Return [x, y] of the center of cell containing provided text 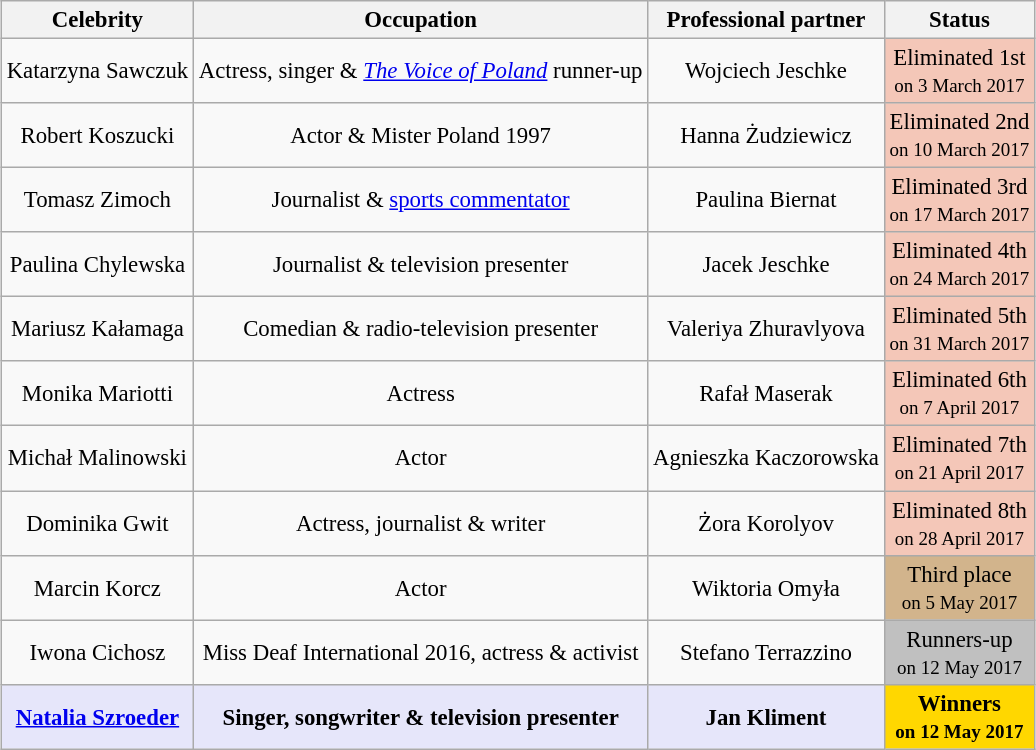
Actress, journalist & writer [420, 522]
Eliminated 6thon 7 April 2017 [959, 394]
Jacek Jeschke [766, 264]
Monika Mariotti [97, 394]
Eliminated 3rdon 17 March 2017 [959, 200]
Third placeon 5 May 2017 [959, 588]
Eliminated 1ston 3 March 2017 [959, 70]
Marcin Korcz [97, 588]
Comedian & radio-television presenter [420, 330]
Natalia Szroeder [97, 716]
Paulina Biernat [766, 200]
Tomasz Zimoch [97, 200]
Żora Korolyov [766, 522]
Runners-upon 12 May 2017 [959, 652]
Actress, singer & The Voice of Poland runner-up [420, 70]
Paulina Chylewska [97, 264]
Actor & Mister Poland 1997 [420, 136]
Celebrity [97, 20]
Robert Koszucki [97, 136]
Stefano Terrazzino [766, 652]
Miss Deaf International 2016, actress & activist [420, 652]
Status [959, 20]
Journalist & sports commentator [420, 200]
Michał Malinowski [97, 458]
Journalist & television presenter [420, 264]
Wiktoria Omyła [766, 588]
Singer, songwriter & television presenter [420, 716]
Eliminated 2ndon 10 March 2017 [959, 136]
Jan Kliment [766, 716]
Katarzyna Sawczuk [97, 70]
Hanna Żudziewicz [766, 136]
Valeriya Zhuravlyova [766, 330]
Eliminated 5thon 31 March 2017 [959, 330]
Eliminated 7thon 21 April 2017 [959, 458]
Agnieszka Kaczorowska [766, 458]
Eliminated 8thon 28 April 2017 [959, 522]
Dominika Gwit [97, 522]
Mariusz Kałamaga [97, 330]
Professional partner [766, 20]
Eliminated 4thon 24 March 2017 [959, 264]
Actress [420, 394]
Winnerson 12 May 2017 [959, 716]
Wojciech Jeschke [766, 70]
Rafał Maserak [766, 394]
Iwona Cichosz [97, 652]
Occupation [420, 20]
